From the cell containing the given text, extract its center point as [X, Y] coordinate. 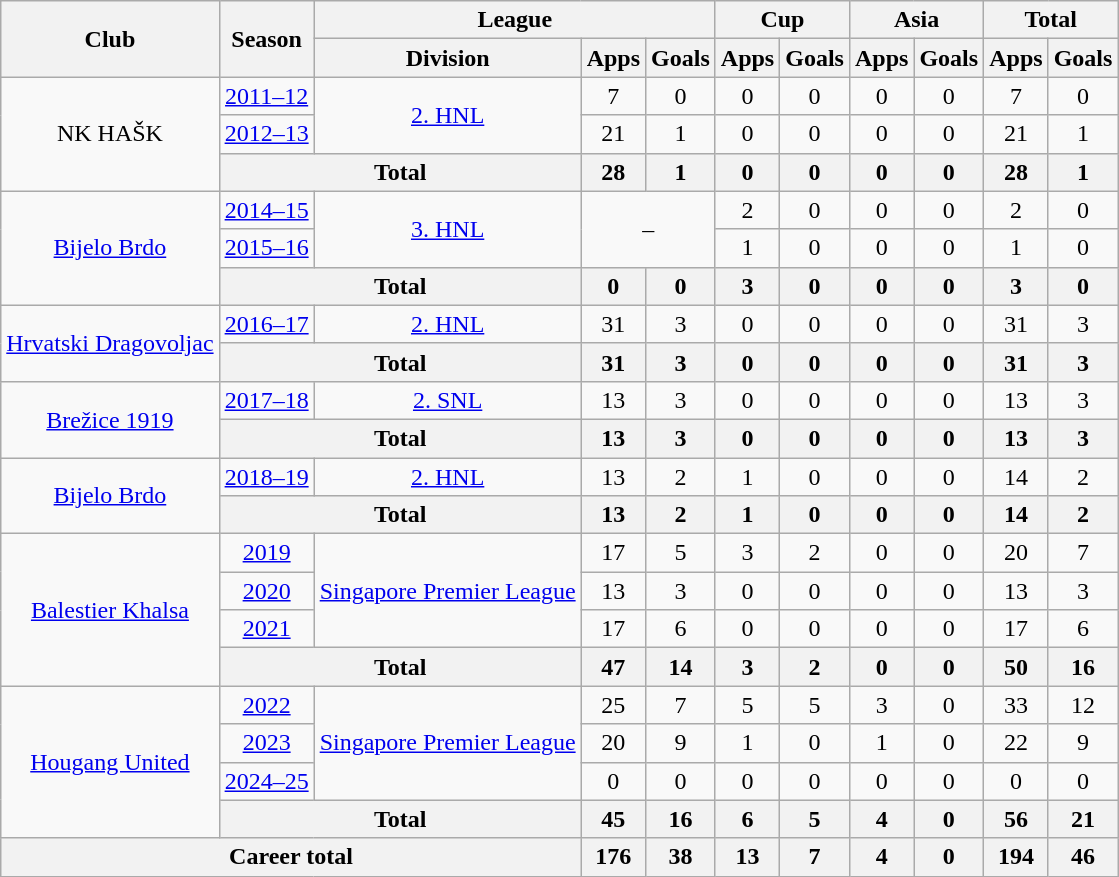
2022 [266, 705]
46 [1083, 857]
2021 [266, 629]
3. HNL [448, 229]
50 [1016, 667]
194 [1016, 857]
2. SNL [448, 400]
25 [613, 705]
NK HAŠK [110, 134]
22 [1016, 743]
Balestier Khalsa [110, 610]
Club [110, 39]
2024–25 [266, 781]
Hougang United [110, 762]
2023 [266, 743]
38 [681, 857]
Brežice 1919 [110, 419]
2015–16 [266, 248]
45 [613, 819]
176 [613, 857]
Cup [782, 20]
2017–18 [266, 400]
– [648, 229]
33 [1016, 705]
12 [1083, 705]
League [514, 20]
2016–17 [266, 324]
56 [1016, 819]
Season [266, 39]
Career total [291, 857]
2018–19 [266, 477]
2014–15 [266, 210]
2020 [266, 591]
47 [613, 667]
Asia [916, 20]
2019 [266, 553]
Division [448, 58]
2011–12 [266, 96]
2012–13 [266, 134]
Hrvatski Dragovoljac [110, 343]
